Scan for the cell matching the given text and deliver its (X, Y) coordinate at center. 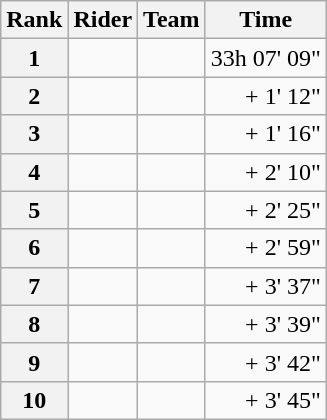
+ 2' 25" (266, 210)
Team (172, 20)
Rider (103, 20)
+ 1' 12" (266, 96)
7 (34, 286)
8 (34, 324)
+ 2' 59" (266, 248)
+ 3' 39" (266, 324)
6 (34, 248)
9 (34, 362)
1 (34, 58)
Rank (34, 20)
+ 2' 10" (266, 172)
+ 3' 45" (266, 400)
4 (34, 172)
5 (34, 210)
Time (266, 20)
33h 07' 09" (266, 58)
10 (34, 400)
2 (34, 96)
+ 3' 37" (266, 286)
+ 1' 16" (266, 134)
+ 3' 42" (266, 362)
3 (34, 134)
